Determine the [X, Y] coordinate at the center of the cell enclosing the given text.  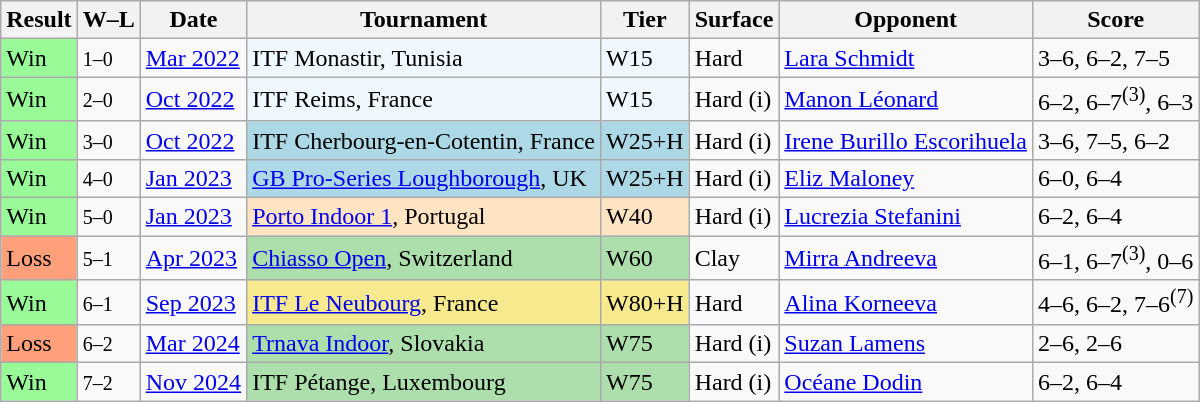
7–2 [108, 382]
W40 [646, 217]
1–0 [108, 58]
Porto Indoor 1, Portugal [424, 217]
4–6, 6–2, 7–6(7) [1115, 302]
Trnava Indoor, Slovakia [424, 344]
Mirra Andreeva [906, 258]
Clay [734, 258]
W60 [646, 258]
Océane Dodin [906, 382]
6–2, 6–7(3), 6–3 [1115, 100]
3–0 [108, 140]
Score [1115, 20]
Lucrezia Stefanini [906, 217]
5–1 [108, 258]
Nov 2024 [193, 382]
Suzan Lamens [906, 344]
ITF Monastir, Tunisia [424, 58]
Surface [734, 20]
Lara Schmidt [906, 58]
Result [39, 20]
6–2 [108, 344]
6–0, 6–4 [1115, 178]
Apr 2023 [193, 258]
2–6, 2–6 [1115, 344]
Alina Korneeva [906, 302]
ITF Reims, France [424, 100]
2–0 [108, 100]
Mar 2024 [193, 344]
Mar 2022 [193, 58]
Sep 2023 [193, 302]
6–1 [108, 302]
5–0 [108, 217]
ITF Pétange, Luxembourg [424, 382]
4–0 [108, 178]
6–1, 6–7(3), 0–6 [1115, 258]
GB Pro-Series Loughborough, UK [424, 178]
Eliz Maloney [906, 178]
ITF Le Neubourg, France [424, 302]
Tier [646, 20]
W–L [108, 20]
Tournament [424, 20]
Chiasso Open, Switzerland [424, 258]
ITF Cherbourg-en-Cotentin, France [424, 140]
Date [193, 20]
Opponent [906, 20]
3–6, 6–2, 7–5 [1115, 58]
Manon Léonard [906, 100]
Irene Burillo Escorihuela [906, 140]
3–6, 7–5, 6–2 [1115, 140]
W80+H [646, 302]
